Capture the cell that displays the provided text and extract its (x, y) central coordinate. 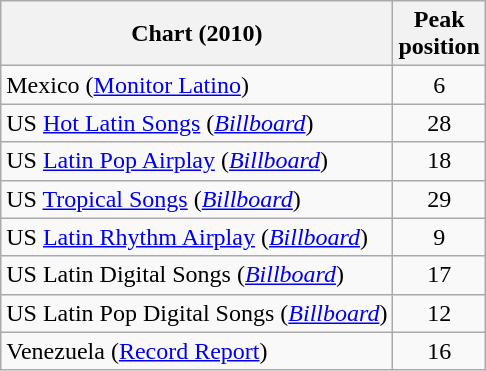
16 (439, 351)
17 (439, 275)
18 (439, 161)
9 (439, 237)
US Latin Pop Airplay (Billboard) (197, 161)
US Latin Digital Songs (Billboard) (197, 275)
US Latin Rhythm Airplay (Billboard) (197, 237)
6 (439, 85)
12 (439, 313)
US Hot Latin Songs (Billboard) (197, 123)
Peakposition (439, 34)
29 (439, 199)
US Tropical Songs (Billboard) (197, 199)
Chart (2010) (197, 34)
Mexico (Monitor Latino) (197, 85)
Venezuela (Record Report) (197, 351)
US Latin Pop Digital Songs (Billboard) (197, 313)
28 (439, 123)
